Capture the cell that displays the provided text and extract its (X, Y) central coordinate. 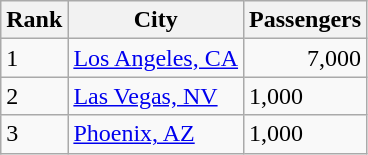
2 (34, 96)
7,000 (306, 58)
Los Angeles, CA (156, 58)
City (156, 20)
3 (34, 134)
1 (34, 58)
Phoenix, AZ (156, 134)
Las Vegas, NV (156, 96)
Passengers (306, 20)
Rank (34, 20)
